Search for the cell housing the specified text and yield its [X, Y] center coordinate. 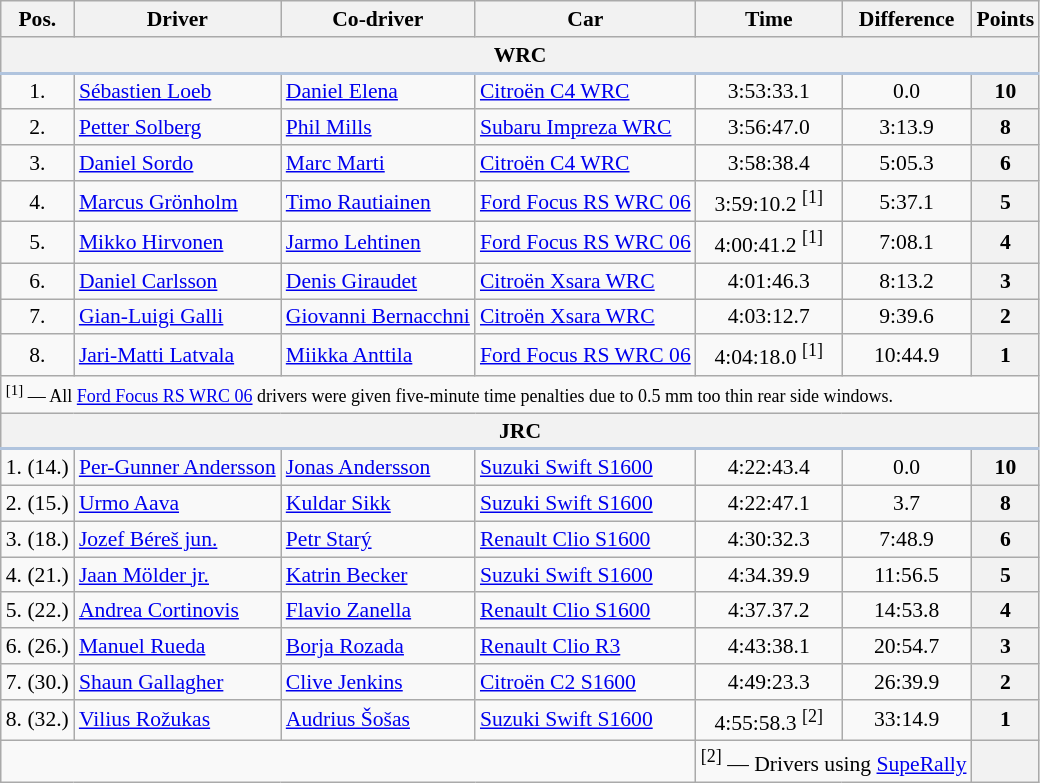
Andrea Cortinovis [178, 611]
4. (21.) [38, 575]
4:43:38.1 [769, 646]
33:14.9 [907, 720]
4:49:23.3 [769, 682]
Daniel Elena [378, 91]
3:13.9 [907, 128]
Giovanni Bernacchni [378, 317]
3. (18.) [38, 539]
Petter Solberg [178, 128]
6. (26.) [38, 646]
5. [38, 242]
Sébastien Loeb [178, 91]
1. [38, 91]
7:08.1 [907, 242]
WRC [520, 55]
8. [38, 356]
1. (14.) [38, 467]
11:56.5 [907, 575]
Difference [907, 19]
Mikko Hirvonen [178, 242]
8. (32.) [38, 720]
Co-driver [378, 19]
JRC [520, 431]
Daniel Carlsson [178, 281]
[1] — All Ford Focus RS WRC 06 drivers were given five-minute time penalties due to 0.5 mm too thin rear side windows. [520, 394]
Shaun Gallagher [178, 682]
4:03:12.7 [769, 317]
14:53.8 [907, 611]
3:59:10.2 [1] [769, 202]
10:44.9 [907, 356]
Points [1006, 19]
4:00:41.2 [1] [769, 242]
9:39.6 [907, 317]
Time [769, 19]
4:55:58.3 [2] [769, 720]
Flavio Zanella [378, 611]
Marc Marti [378, 163]
4:01:46.3 [769, 281]
4:30:32.3 [769, 539]
Gian-Luigi Galli [178, 317]
Denis Giraudet [378, 281]
Jaan Mölder jr. [178, 575]
Jonas Andersson [378, 467]
5. (22.) [38, 611]
3:53:33.1 [769, 91]
Vilius Rožukas [178, 720]
6. [38, 281]
Petr Starý [378, 539]
Katrin Becker [378, 575]
Renault Clio R3 [586, 646]
Audrius Šošas [378, 720]
3:58:38.4 [769, 163]
3. [38, 163]
8:13.2 [907, 281]
7:48.9 [907, 539]
Miikka Anttila [378, 356]
Jozef Béreš jun. [178, 539]
20:54.7 [907, 646]
Daniel Sordo [178, 163]
7. [38, 317]
5:05.3 [907, 163]
Citroën C2 S1600 [586, 682]
4:37.37.2 [769, 611]
4:34.39.9 [769, 575]
Pos. [38, 19]
3.7 [907, 504]
Manuel Rueda [178, 646]
26:39.9 [907, 682]
Urmo Aava [178, 504]
Phil Mills [378, 128]
Driver [178, 19]
4:22:43.4 [769, 467]
2. (15.) [38, 504]
Clive Jenkins [378, 682]
3:56:47.0 [769, 128]
7. (30.) [38, 682]
Marcus Grönholm [178, 202]
2. [38, 128]
[2] — Drivers using SupeRally [834, 762]
Borja Rozada [378, 646]
Timo Rautiainen [378, 202]
Subaru Impreza WRC [586, 128]
5:37.1 [907, 202]
Per-Gunner Andersson [178, 467]
4. [38, 202]
Jari-Matti Latvala [178, 356]
4:22:47.1 [769, 504]
Car [586, 19]
Jarmo Lehtinen [378, 242]
Kuldar Sikk [378, 504]
4:04:18.0 [1] [769, 356]
